Pinpoint the cell where the given text exists, returning its (X, Y) midpoint coordinate. 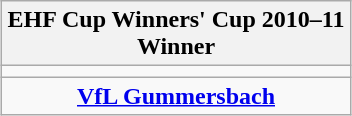
EHF Cup Winners' Cup 2010–11 Winner (176, 34)
VfL Gummersbach (176, 96)
